Extract the [x, y] coordinate from the center of the cell holding the provided text.  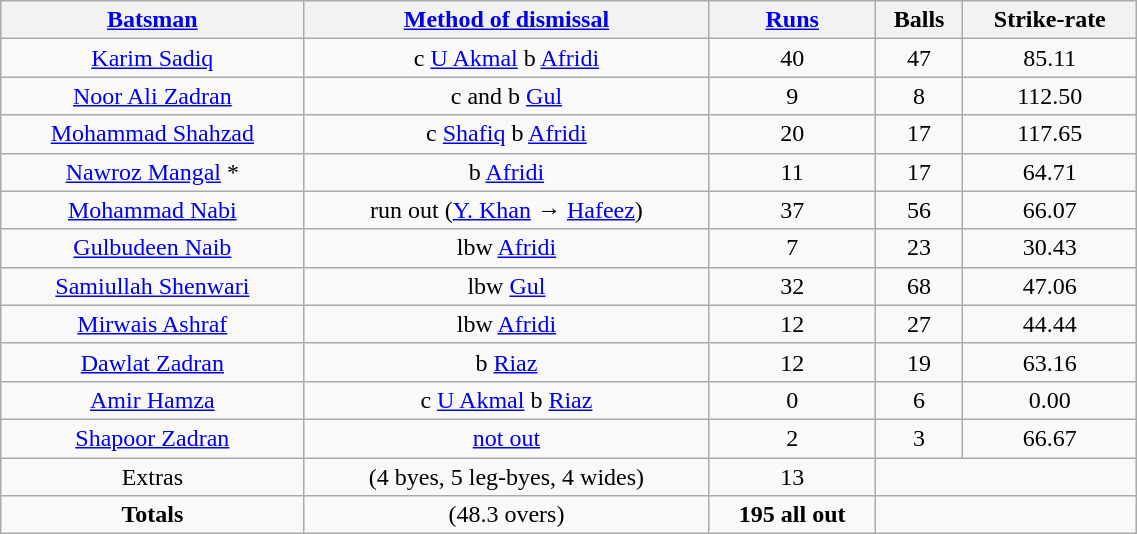
c Shafiq b Afridi [506, 134]
not out [506, 438]
20 [792, 134]
c and b Gul [506, 96]
Mohammad Shahzad [152, 134]
112.50 [1050, 96]
2 [792, 438]
Karim Sadiq [152, 58]
(4 byes, 5 leg-byes, 4 wides) [506, 477]
13 [792, 477]
7 [792, 248]
Dawlat Zadran [152, 362]
66.07 [1050, 210]
47.06 [1050, 286]
c U Akmal b Riaz [506, 400]
lbw Gul [506, 286]
Nawroz Mangal * [152, 172]
19 [918, 362]
0.00 [1050, 400]
Samiullah Shenwari [152, 286]
23 [918, 248]
Batsman [152, 20]
b Afridi [506, 172]
b Riaz [506, 362]
6 [918, 400]
Mohammad Nabi [152, 210]
30.43 [1050, 248]
Gulbudeen Naib [152, 248]
56 [918, 210]
11 [792, 172]
44.44 [1050, 324]
Runs [792, 20]
37 [792, 210]
Noor Ali Zadran [152, 96]
8 [918, 96]
32 [792, 286]
Extras [152, 477]
47 [918, 58]
Amir Hamza [152, 400]
195 all out [792, 515]
3 [918, 438]
Method of dismissal [506, 20]
run out (Y. Khan → Hafeez) [506, 210]
85.11 [1050, 58]
c U Akmal b Afridi [506, 58]
63.16 [1050, 362]
0 [792, 400]
Totals [152, 515]
9 [792, 96]
66.67 [1050, 438]
117.65 [1050, 134]
(48.3 overs) [506, 515]
Strike-rate [1050, 20]
64.71 [1050, 172]
Balls [918, 20]
68 [918, 286]
Shapoor Zadran [152, 438]
Mirwais Ashraf [152, 324]
27 [918, 324]
40 [792, 58]
